Scan for the cell matching the given text and deliver its (X, Y) coordinate at center. 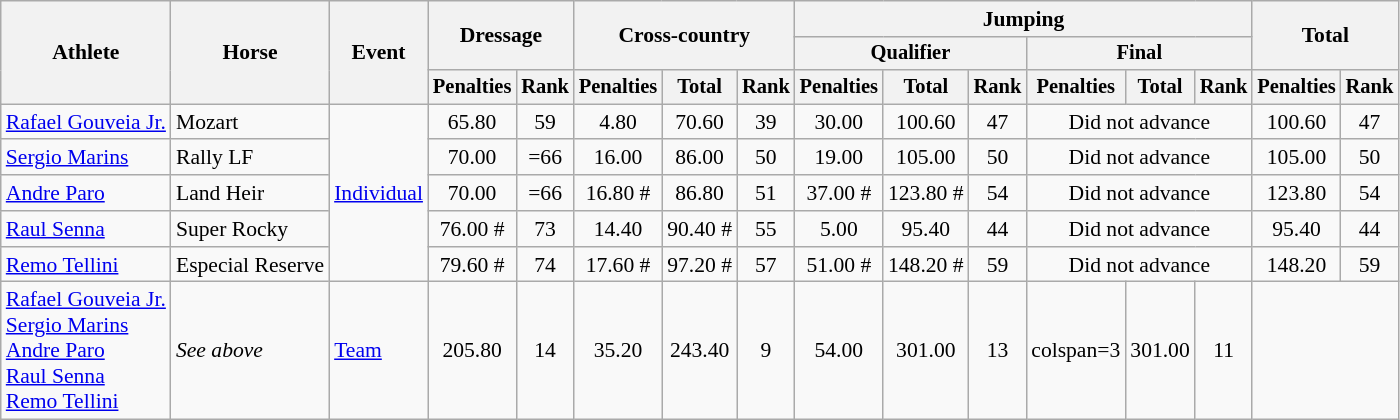
Athlete (86, 52)
86.00 (700, 158)
65.80 (472, 122)
Mozart (250, 122)
148.20 # (926, 265)
Qualifier (911, 54)
97.20 # (700, 265)
35.20 (618, 351)
Raul Senna (86, 229)
Jumping (1024, 19)
37.00 # (839, 193)
30.00 (839, 122)
51.00 # (839, 265)
70.60 (700, 122)
73 (545, 229)
See above (250, 351)
148.20 (1296, 265)
Land Heir (250, 193)
colspan=3 (1076, 351)
Sergio Marins (86, 158)
Dressage (501, 36)
Final (1139, 54)
Andre Paro (86, 193)
11 (1224, 351)
57 (766, 265)
55 (766, 229)
16.00 (618, 158)
79.60 # (472, 265)
13 (998, 351)
Event (378, 52)
74 (545, 265)
39 (766, 122)
16.80 # (618, 193)
19.00 (839, 158)
Rafael Gouveia Jr.Sergio MarinsAndre ParoRaul SennaRemo Tellini (86, 351)
9 (766, 351)
Rafael Gouveia Jr. (86, 122)
243.40 (700, 351)
Team (378, 351)
Rally LF (250, 158)
Individual (378, 193)
54.00 (839, 351)
Super Rocky (250, 229)
86.80 (700, 193)
123.80 (1296, 193)
76.00 # (472, 229)
14 (545, 351)
123.80 # (926, 193)
4.80 (618, 122)
Remo Tellini (86, 265)
Horse (250, 52)
Especial Reserve (250, 265)
Cross-country (684, 36)
5.00 (839, 229)
14.40 (618, 229)
51 (766, 193)
90.40 # (700, 229)
205.80 (472, 351)
17.60 # (618, 265)
